Return the [X, Y] coordinate for the center point of the cell that contains the specified text.  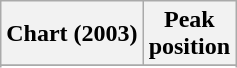
Peakposition [189, 34]
Chart (2003) [72, 34]
